For the text-containing cell, return its midpoint in (X, Y) coordinate format. 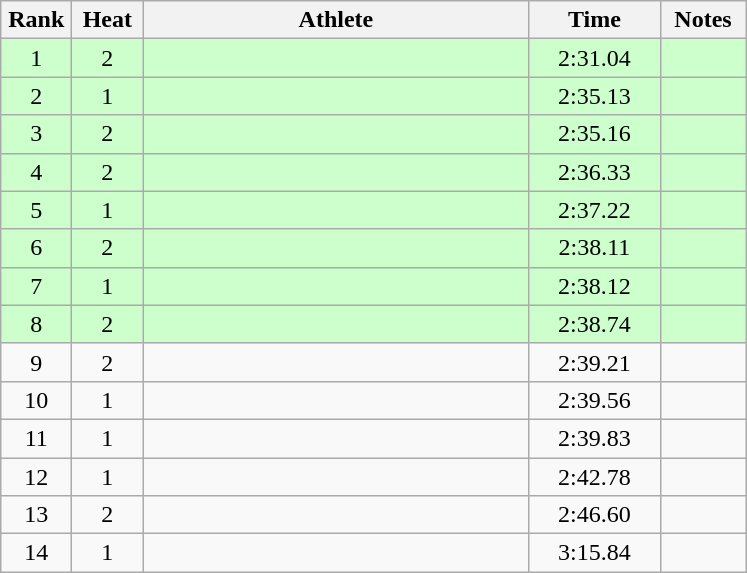
12 (36, 477)
Heat (108, 20)
2:38.74 (594, 324)
9 (36, 362)
14 (36, 553)
2:39.21 (594, 362)
11 (36, 438)
3 (36, 134)
Notes (703, 20)
2:31.04 (594, 58)
2:46.60 (594, 515)
2:42.78 (594, 477)
3:15.84 (594, 553)
2:38.12 (594, 286)
7 (36, 286)
2:39.83 (594, 438)
2:36.33 (594, 172)
2:37.22 (594, 210)
2:35.16 (594, 134)
Time (594, 20)
4 (36, 172)
5 (36, 210)
2:38.11 (594, 248)
Athlete (336, 20)
2:39.56 (594, 400)
6 (36, 248)
8 (36, 324)
10 (36, 400)
2:35.13 (594, 96)
Rank (36, 20)
13 (36, 515)
